Search for the cell housing the specified text and yield its (X, Y) center coordinate. 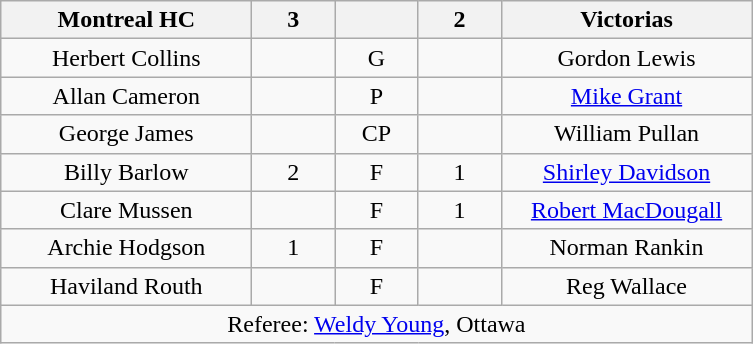
P (376, 96)
Archie Hodgson (126, 248)
G (376, 58)
William Pullan (626, 134)
George James (126, 134)
Montreal HC (126, 20)
Clare Mussen (126, 210)
Gordon Lewis (626, 58)
3 (294, 20)
Herbert Collins (126, 58)
Reg Wallace (626, 286)
Billy Barlow (126, 172)
Haviland Routh (126, 286)
Norman Rankin (626, 248)
Shirley Davidson (626, 172)
Robert MacDougall (626, 210)
CP (376, 134)
Referee: Weldy Young, Ottawa (376, 324)
Allan Cameron (126, 96)
Mike Grant (626, 96)
Victorias (626, 20)
